Detect which cell encompasses the target text, then output its [x, y] center coordinate. 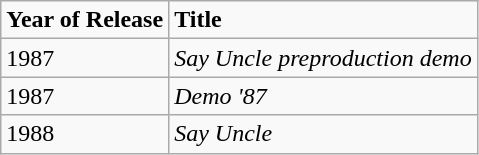
1988 [85, 134]
Demo '87 [324, 96]
Say Uncle preproduction demo [324, 58]
Say Uncle [324, 134]
Title [324, 20]
Year of Release [85, 20]
